Return the [X, Y] coordinate for the center point of the cell that contains the specified text.  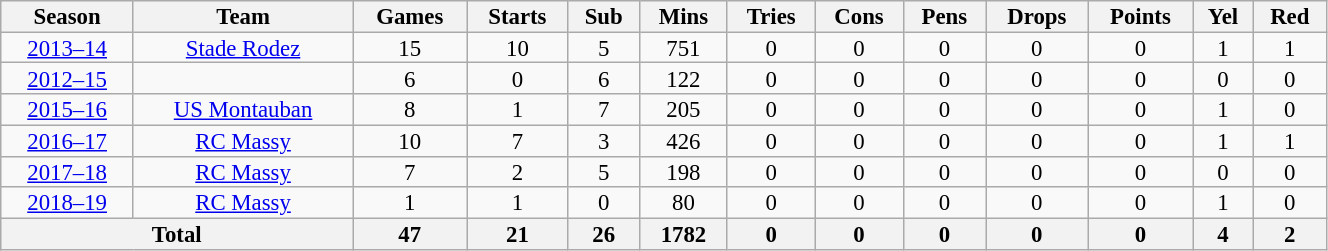
80 [683, 204]
8 [410, 110]
26 [604, 234]
2012–15 [68, 78]
3 [604, 140]
Starts [518, 16]
Stade Rodez [242, 48]
21 [518, 234]
751 [683, 48]
Mins [683, 16]
Season [68, 16]
1782 [683, 234]
15 [410, 48]
Team [242, 16]
122 [683, 78]
2018–19 [68, 204]
426 [683, 140]
Games [410, 16]
2017–18 [68, 172]
2013–14 [68, 48]
Sub [604, 16]
4 [1223, 234]
Drops [1037, 16]
Yel [1223, 16]
Total [177, 234]
Tries [770, 16]
2015–16 [68, 110]
US Montauban [242, 110]
Pens [944, 16]
205 [683, 110]
198 [683, 172]
Points [1140, 16]
Red [1290, 16]
47 [410, 234]
2016–17 [68, 140]
Cons [859, 16]
